Identify which cell holds the provided text, then report its (x, y) central coordinate. 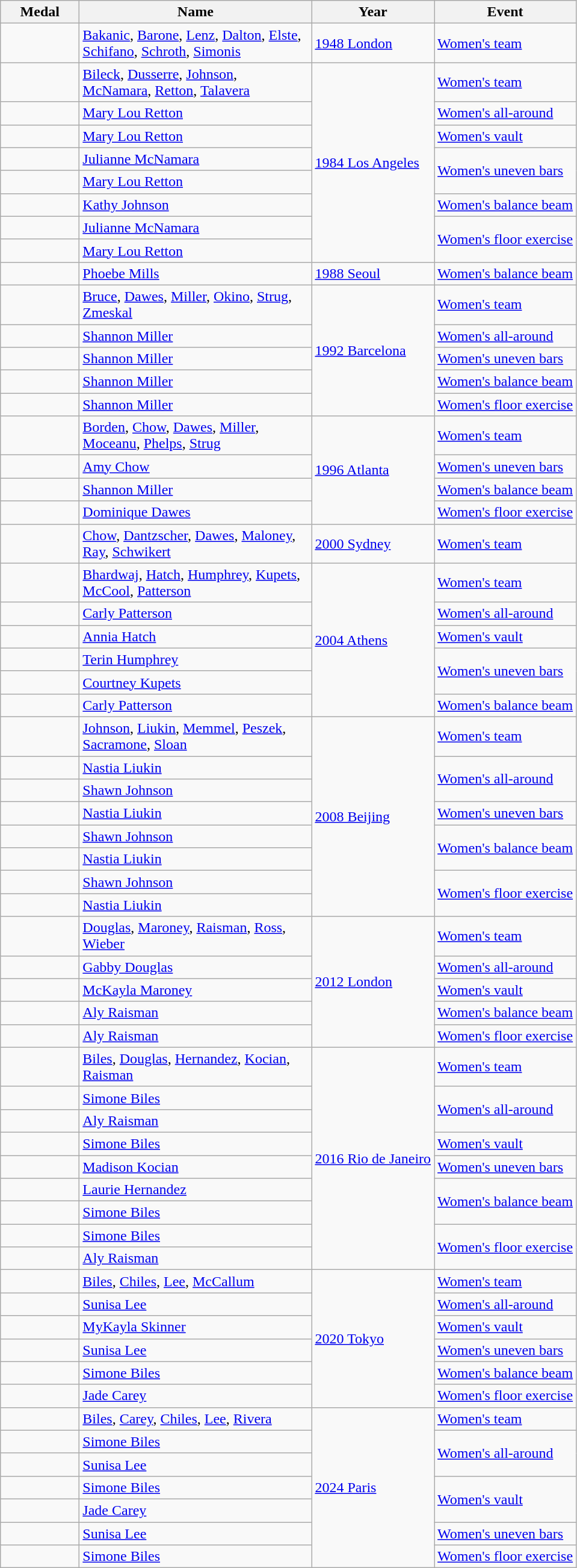
2012 London (373, 982)
Courtney Kupets (196, 682)
Annia Hatch (196, 636)
Biles, Chiles, Lee, McCallum (196, 1281)
Medal (40, 12)
Gabby Douglas (196, 967)
MyKayla Skinner (196, 1327)
Johnson, Liukin, Memmel, Peszek, Sacramone, Sloan (196, 736)
Phoebe Mills (196, 273)
Douglas, Maroney, Raisman, Ross, Wieber (196, 936)
2020 Tokyo (373, 1339)
2024 Paris (373, 1487)
2008 Beijing (373, 817)
1992 Barcelona (373, 350)
Biles, Douglas, Hernandez, Kocian, Raisman (196, 1067)
Name (196, 12)
Bhardwaj, Hatch, Humphrey, Kupets, McCool, Patterson (196, 583)
1996 Atlanta (373, 470)
2000 Sydney (373, 543)
Event (505, 12)
Terin Humphrey (196, 659)
Chow, Dantzscher, Dawes, Maloney, Ray, Schwikert (196, 543)
1984 Los Angeles (373, 163)
Biles, Carey, Chiles, Lee, Rivera (196, 1419)
Dominique Dawes (196, 512)
Kathy Johnson (196, 205)
McKayla Maroney (196, 990)
Amy Chow (196, 467)
Bakanic, Barone, Lenz, Dalton, Elste, Schifano, Schroth, Simonis (196, 43)
Madison Kocian (196, 1166)
2016 Rio de Janeiro (373, 1159)
Borden, Chow, Dawes, Miller, Moceanu, Phelps, Strug (196, 436)
Bileck, Dusserre, Johnson, McNamara, Retton, Talavera (196, 82)
2004 Athens (373, 639)
1948 London (373, 43)
Bruce, Dawes, Miller, Okino, Strug, Zmeskal (196, 305)
Year (373, 12)
1988 Seoul (373, 273)
Laurie Hernandez (196, 1190)
